For the text-containing cell, return its midpoint in [x, y] coordinate format. 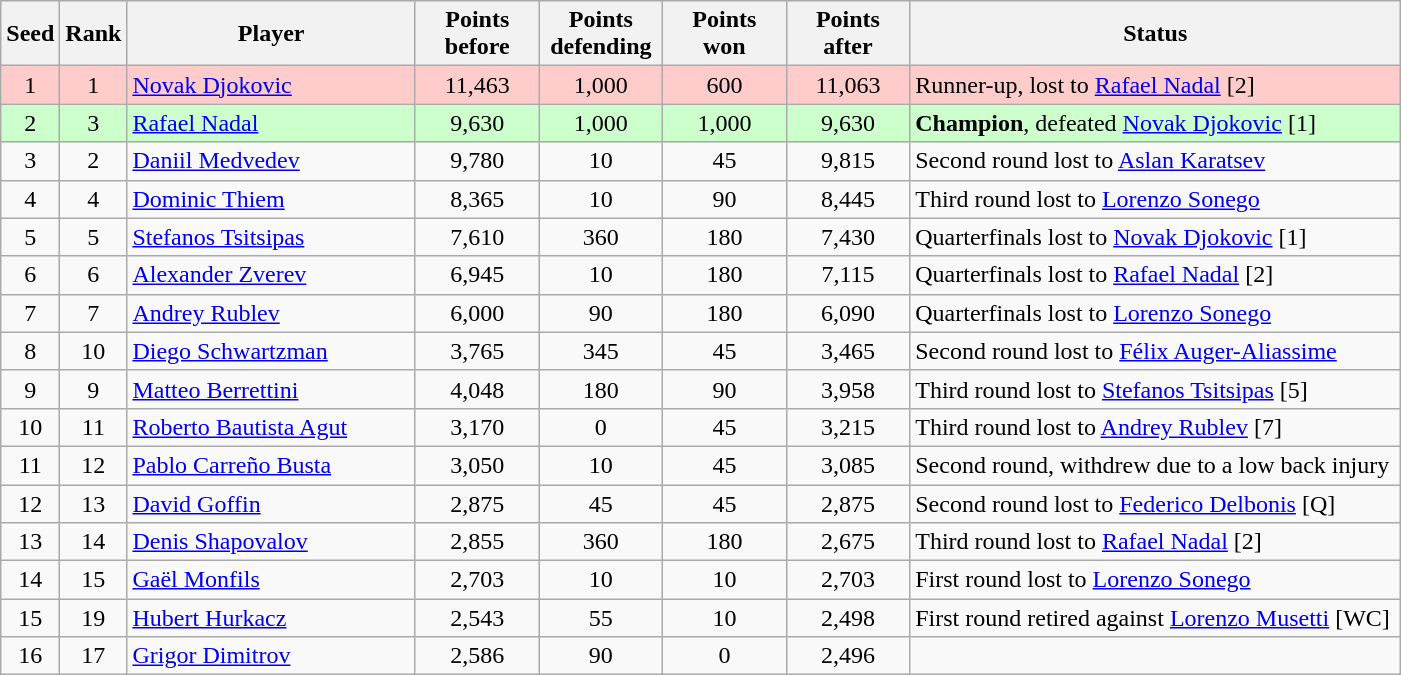
11,463 [477, 85]
3,215 [848, 427]
3,085 [848, 465]
600 [725, 85]
7,430 [848, 237]
3,050 [477, 465]
11,063 [848, 85]
19 [94, 618]
Second round lost to Félix Auger-Aliassime [1156, 351]
Quarterfinals lost to Lorenzo Sonego [1156, 313]
3,170 [477, 427]
Stefanos Tsitsipas [272, 237]
Roberto Bautista Agut [272, 427]
Points won [725, 34]
17 [94, 656]
8,445 [848, 199]
6,945 [477, 275]
9,780 [477, 161]
Third round lost to Andrey Rublev [7] [1156, 427]
3,958 [848, 389]
3,765 [477, 351]
David Goffin [272, 503]
Grigor Dimitrov [272, 656]
Matteo Berrettini [272, 389]
2,855 [477, 542]
7,610 [477, 237]
Dominic Thiem [272, 199]
2,496 [848, 656]
Seed [30, 34]
Quarterfinals lost to Novak Djokovic [1] [1156, 237]
Player [272, 34]
Alexander Zverev [272, 275]
Second round, withdrew due to a low back injury [1156, 465]
7,115 [848, 275]
Second round lost to Aslan Karatsev [1156, 161]
55 [601, 618]
Rafael Nadal [272, 123]
2,543 [477, 618]
8,365 [477, 199]
Points defending [601, 34]
Rank [94, 34]
345 [601, 351]
4,048 [477, 389]
16 [30, 656]
2,586 [477, 656]
Denis Shapovalov [272, 542]
Points after [848, 34]
Pablo Carreño Busta [272, 465]
Hubert Hurkacz [272, 618]
Second round lost to Federico Delbonis [Q] [1156, 503]
8 [30, 351]
Champion, defeated Novak Djokovic [1] [1156, 123]
Quarterfinals lost to Rafael Nadal [2] [1156, 275]
Andrey Rublev [272, 313]
Third round lost to Lorenzo Sonego [1156, 199]
2,498 [848, 618]
First round retired against Lorenzo Musetti [WC] [1156, 618]
Points before [477, 34]
Gaël Monfils [272, 580]
Third round lost to Stefanos Tsitsipas [5] [1156, 389]
Novak Djokovic [272, 85]
Status [1156, 34]
First round lost to Lorenzo Sonego [1156, 580]
3,465 [848, 351]
Diego Schwartzman [272, 351]
9,815 [848, 161]
6,000 [477, 313]
2,675 [848, 542]
Third round lost to Rafael Nadal [2] [1156, 542]
Daniil Medvedev [272, 161]
Runner-up, lost to Rafael Nadal [2] [1156, 85]
6,090 [848, 313]
